From the cell containing the given text, extract its center point as [X, Y] coordinate. 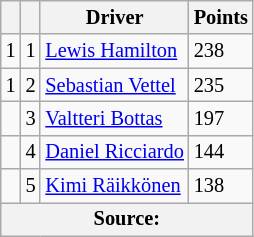
Valtteri Bottas [114, 118]
144 [221, 152]
138 [221, 186]
Lewis Hamilton [114, 51]
4 [31, 152]
5 [31, 186]
Points [221, 17]
3 [31, 118]
Daniel Ricciardo [114, 152]
2 [31, 85]
Sebastian Vettel [114, 85]
Source: [127, 219]
Kimi Räikkönen [114, 186]
235 [221, 85]
Driver [114, 17]
197 [221, 118]
238 [221, 51]
